Extract the [x, y] coordinate from the center of the cell holding the provided text.  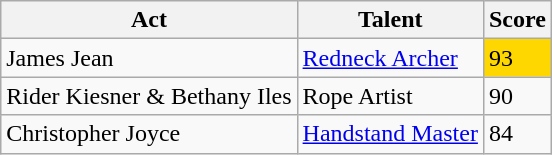
Rider Kiesner & Bethany Iles [149, 96]
84 [517, 134]
90 [517, 96]
Act [149, 20]
Handstand Master [390, 134]
93 [517, 58]
Rope Artist [390, 96]
James Jean [149, 58]
Score [517, 20]
Talent [390, 20]
Redneck Archer [390, 58]
Christopher Joyce [149, 134]
